Provide the [X, Y] coordinate of the cell's center where the given text is located.  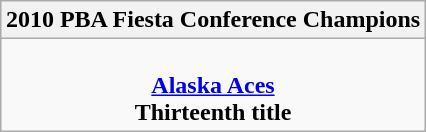
Alaska Aces Thirteenth title [212, 85]
2010 PBA Fiesta Conference Champions [212, 20]
